Pinpoint the cell where the given text exists, returning its [X, Y] midpoint coordinate. 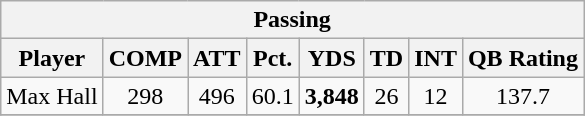
COMP [145, 58]
60.1 [272, 96]
TD [386, 58]
QB Rating [522, 58]
12 [436, 96]
Pct. [272, 58]
INT [436, 58]
137.7 [522, 96]
Max Hall [52, 96]
3,848 [332, 96]
YDS [332, 58]
496 [218, 96]
Passing [292, 20]
ATT [218, 58]
Player [52, 58]
298 [145, 96]
26 [386, 96]
